Output the (x, y) coordinate of the center of the cell containing the given text.  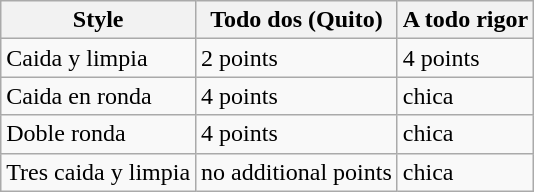
Doble ronda (98, 134)
Style (98, 20)
Caida y limpia (98, 58)
Caida en ronda (98, 96)
Todo dos (Quito) (297, 20)
Tres caida y limpia (98, 172)
2 points (297, 58)
A todo rigor (465, 20)
no additional points (297, 172)
